Detect which cell encompasses the target text, then output its [x, y] center coordinate. 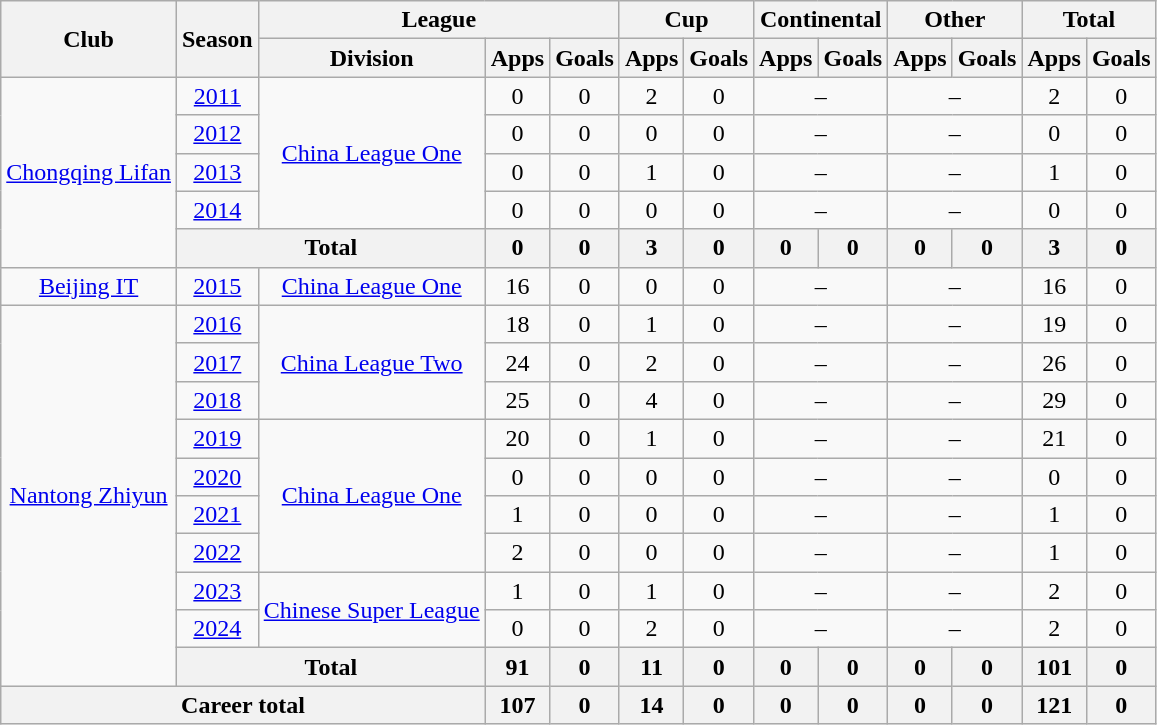
2023 [217, 591]
2011 [217, 96]
Continental [821, 20]
2016 [217, 324]
2015 [217, 286]
91 [517, 667]
2022 [217, 553]
2020 [217, 477]
Club [89, 39]
4 [651, 400]
Chongqing Lifan [89, 172]
2019 [217, 438]
Season [217, 39]
14 [651, 705]
Other [955, 20]
2012 [217, 134]
2013 [217, 172]
101 [1054, 667]
18 [517, 324]
2017 [217, 362]
Career total [243, 705]
2014 [217, 210]
Chinese Super League [372, 610]
20 [517, 438]
Division [372, 58]
29 [1054, 400]
League [438, 20]
Cup [686, 20]
21 [1054, 438]
24 [517, 362]
107 [517, 705]
19 [1054, 324]
121 [1054, 705]
26 [1054, 362]
Beijing IT [89, 286]
Nantong Zhiyun [89, 496]
2018 [217, 400]
2024 [217, 629]
China League Two [372, 362]
11 [651, 667]
2021 [217, 515]
25 [517, 400]
